Return [X, Y] of the center of cell containing provided text 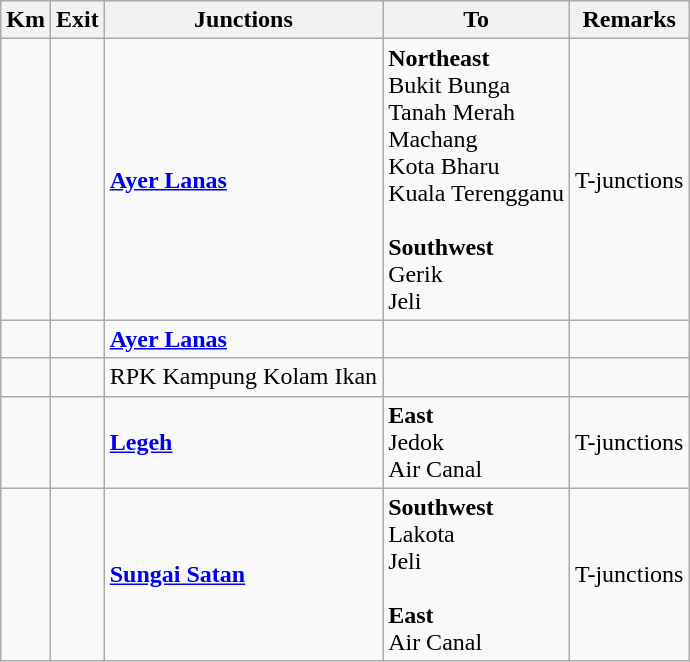
East Jedok Air Canal [476, 442]
Remarks [629, 20]
To [476, 20]
Southwest Lakota JeliEast Air Canal [476, 574]
Km [26, 20]
Exit [77, 20]
Sungai Satan [243, 574]
RPK Kampung Kolam Ikan [243, 377]
Northeast Bukit Bunga Tanah Merah Machang Kota Bharu Kuala TerengganuSouthwest Gerik Jeli [476, 180]
Legeh [243, 442]
Junctions [243, 20]
